Search for the cell housing the specified text and yield its [X, Y] center coordinate. 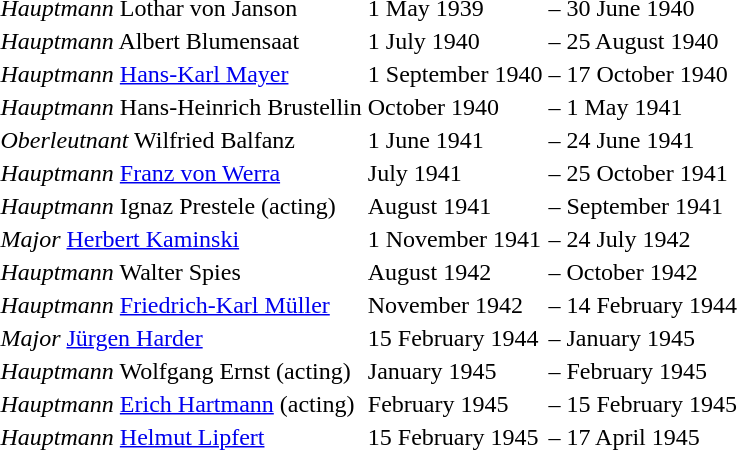
November 1942 [455, 305]
1 July 1940 [455, 41]
August 1941 [455, 206]
August 1942 [455, 272]
1 November 1941 [455, 239]
October 1940 [455, 107]
1 June 1941 [455, 140]
January 1945 [455, 371]
1 September 1940 [455, 74]
February 1945 [455, 404]
15 February 1944 [455, 338]
July 1941 [455, 173]
